Output the [x, y] coordinate of the center of the cell containing the given text.  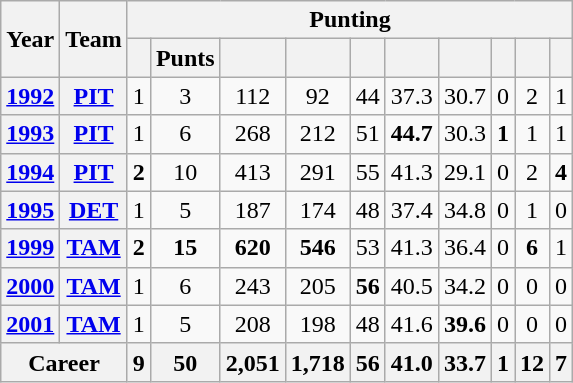
1,718 [318, 362]
1999 [30, 248]
44.7 [412, 134]
243 [252, 286]
1993 [30, 134]
34.8 [464, 210]
30.7 [464, 96]
2,051 [252, 362]
37.3 [412, 96]
Punting [350, 20]
Team [94, 39]
9 [138, 362]
41.6 [412, 324]
Year [30, 39]
41.0 [412, 362]
198 [318, 324]
2000 [30, 286]
1995 [30, 210]
55 [368, 172]
208 [252, 324]
2001 [30, 324]
268 [252, 134]
40.5 [412, 286]
50 [185, 362]
Punts [185, 58]
212 [318, 134]
291 [318, 172]
37.4 [412, 210]
51 [368, 134]
4 [562, 172]
413 [252, 172]
44 [368, 96]
10 [185, 172]
1992 [30, 96]
30.3 [464, 134]
53 [368, 248]
12 [532, 362]
546 [318, 248]
620 [252, 248]
205 [318, 286]
15 [185, 248]
29.1 [464, 172]
1994 [30, 172]
36.4 [464, 248]
DET [94, 210]
174 [318, 210]
92 [318, 96]
187 [252, 210]
39.6 [464, 324]
34.2 [464, 286]
3 [185, 96]
7 [562, 362]
33.7 [464, 362]
112 [252, 96]
Career [64, 362]
